Scan for the cell matching the given text and deliver its [X, Y] coordinate at center. 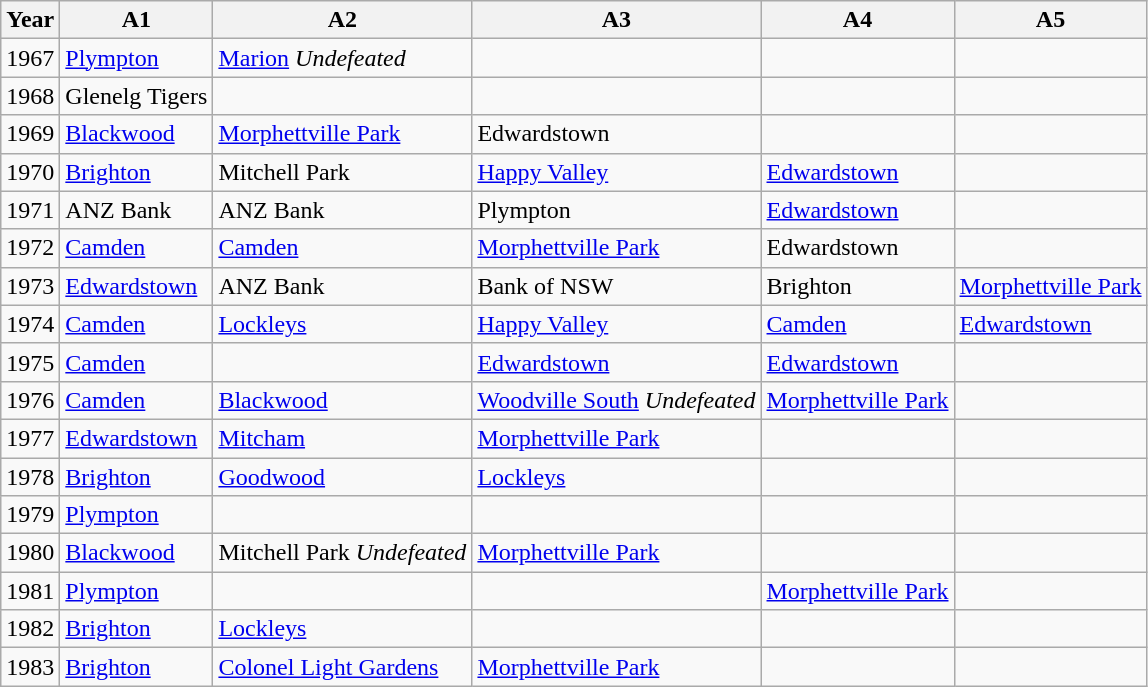
1968 [30, 96]
Year [30, 20]
1972 [30, 248]
1976 [30, 400]
Woodville South Undefeated [616, 400]
Mitchell Park Undefeated [342, 553]
1971 [30, 210]
Goodwood [342, 477]
1970 [30, 172]
A2 [342, 20]
A5 [1050, 20]
1975 [30, 362]
1982 [30, 629]
1978 [30, 477]
Bank of NSW [616, 286]
Colonel Light Gardens [342, 667]
1973 [30, 286]
A3 [616, 20]
Mitcham [342, 438]
Marion Undefeated [342, 58]
A1 [136, 20]
1974 [30, 324]
1979 [30, 515]
Glenelg Tigers [136, 96]
1983 [30, 667]
Mitchell Park [342, 172]
1977 [30, 438]
A4 [858, 20]
1969 [30, 134]
1980 [30, 553]
1967 [30, 58]
1981 [30, 591]
